Output the [x, y] coordinate of the center of the cell containing the given text.  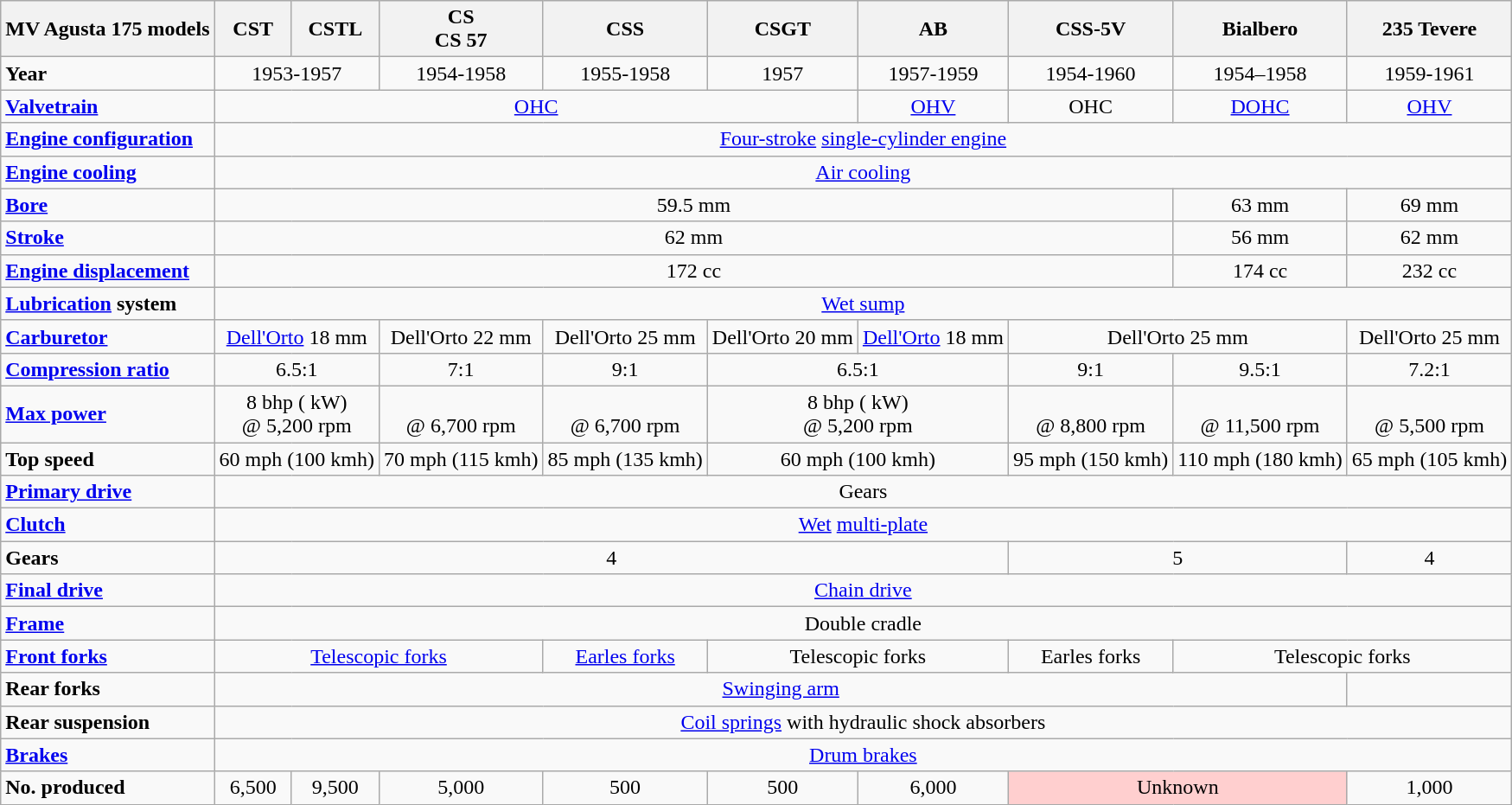
Lubrication system [107, 303]
Final drive [107, 591]
56 mm [1260, 238]
CSS [625, 29]
CSS-5V [1090, 29]
110 mph (180 kmh) [1260, 459]
MV Agusta 175 models [107, 29]
Chain drive [863, 591]
1959-1961 [1429, 73]
Coil springs with hydraulic shock absorbers [863, 722]
235 Tevere [1429, 29]
6,000 [933, 788]
Rear suspension [107, 722]
Four-stroke single-cylinder engine [863, 139]
232 cc [1429, 271]
7.2:1 [1429, 369]
1957 [782, 73]
DOHC [1260, 106]
Frame [107, 623]
Engine displacement [107, 271]
Drum brakes [863, 755]
Top speed [107, 459]
65 mph (105 kmh) [1429, 459]
Primary drive [107, 492]
7:1 [460, 369]
CSTL [335, 29]
85 mph (135 kmh) [625, 459]
Wet multi-plate [863, 525]
172 cc [693, 271]
9,500 [335, 788]
Unknown [1177, 788]
1954–1958 [1260, 73]
70 mph (115 kmh) [460, 459]
1955-1958 [625, 73]
Brakes [107, 755]
CST [252, 29]
1954-1960 [1090, 73]
Double cradle [863, 623]
Rear forks [107, 689]
Engine configuration [107, 139]
Dell'Orto 22 mm [460, 336]
Clutch [107, 525]
No. produced [107, 788]
1954-1958 [460, 73]
Engine cooling [107, 172]
@ 11,500 rpm [1260, 413]
69 mm [1429, 205]
AB [933, 29]
CSGT [782, 29]
Stroke [107, 238]
@ 5,500 rpm [1429, 413]
5 [1177, 558]
63 mm [1260, 205]
Year [107, 73]
Wet sump [863, 303]
95 mph (150 kmh) [1090, 459]
Carburetor [107, 336]
CSCS 57 [460, 29]
Valvetrain [107, 106]
Dell'Orto 20 mm [782, 336]
174 cc [1260, 271]
Compression ratio [107, 369]
1953-1957 [297, 73]
1,000 [1429, 788]
Swinging arm [781, 689]
59.5 mm [693, 205]
Front forks [107, 656]
Air cooling [863, 172]
Bialbero [1260, 29]
Max power [107, 413]
1957-1959 [933, 73]
@ 8,800 rpm [1090, 413]
6,500 [252, 788]
9.5:1 [1260, 369]
5,000 [460, 788]
Bore [107, 205]
